Find where the given text appears and provide that cell's center as (X, Y) coordinate. 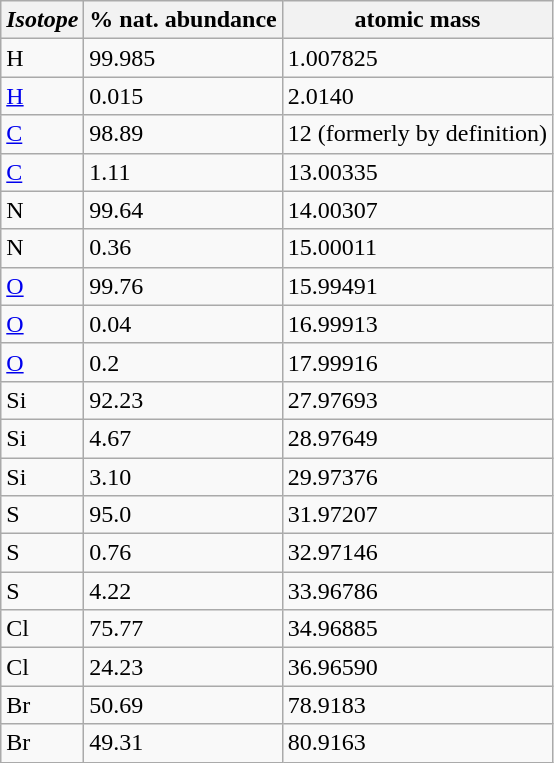
99.76 (183, 286)
12 (formerly by definition) (417, 134)
36.96590 (417, 667)
80.9163 (417, 743)
49.31 (183, 743)
75.77 (183, 629)
0.015 (183, 96)
17.99916 (417, 362)
29.97376 (417, 477)
98.89 (183, 134)
95.0 (183, 515)
99.985 (183, 58)
92.23 (183, 400)
4.22 (183, 591)
24.23 (183, 667)
33.96786 (417, 591)
% nat. abundance (183, 20)
0.04 (183, 324)
14.00307 (417, 210)
28.97649 (417, 438)
1.007825 (417, 58)
0.2 (183, 362)
27.97693 (417, 400)
1.11 (183, 172)
34.96885 (417, 629)
4.67 (183, 438)
2.0140 (417, 96)
15.00011 (417, 248)
15.99491 (417, 286)
Isotope (42, 20)
50.69 (183, 705)
13.00335 (417, 172)
0.36 (183, 248)
0.76 (183, 553)
atomic mass (417, 20)
32.97146 (417, 553)
3.10 (183, 477)
78.9183 (417, 705)
31.97207 (417, 515)
99.64 (183, 210)
16.99913 (417, 324)
